Find where the given text appears and provide that cell's center as (x, y) coordinate. 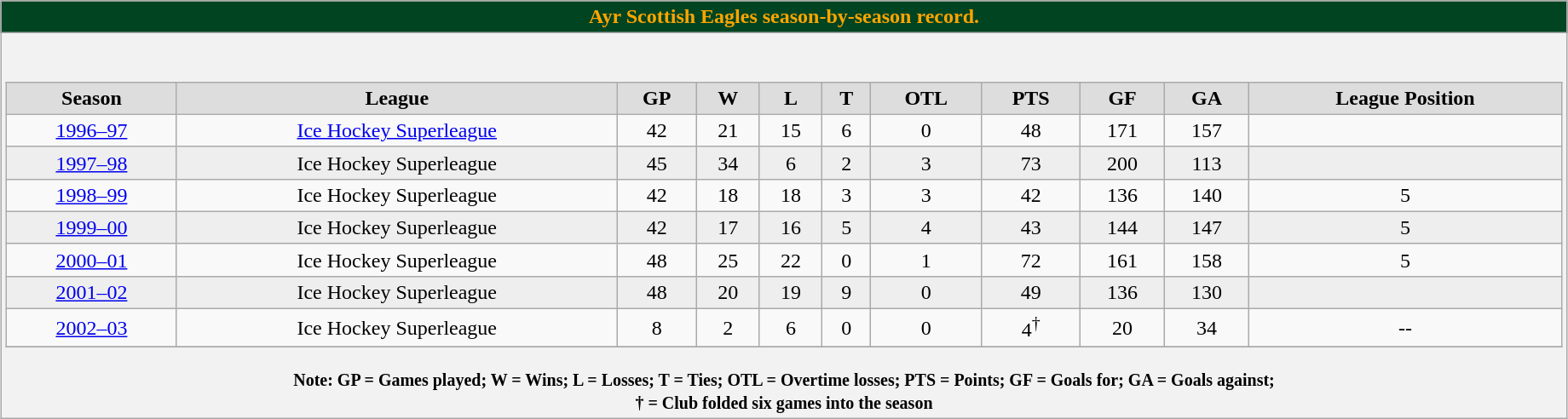
GA (1207, 98)
2001–02 (91, 292)
Ayr Scottish Eagles season-by-season record. (784, 17)
L (791, 98)
43 (1031, 227)
16 (791, 227)
1 (926, 260)
130 (1207, 292)
-- (1406, 329)
17 (728, 227)
GF (1123, 98)
144 (1123, 227)
21 (728, 130)
T (847, 98)
GP (656, 98)
72 (1031, 260)
171 (1123, 130)
161 (1123, 260)
15 (791, 130)
113 (1207, 163)
2000–01 (91, 260)
140 (1207, 195)
Season (91, 98)
25 (728, 260)
League Position (1406, 98)
4 (926, 227)
22 (791, 260)
2002–03 (91, 329)
1999–00 (91, 227)
League (397, 98)
158 (1207, 260)
19 (791, 292)
OTL (926, 98)
1997–98 (91, 163)
49 (1031, 292)
8 (656, 329)
4† (1031, 329)
W (728, 98)
45 (656, 163)
9 (847, 292)
1996–97 (91, 130)
PTS (1031, 98)
157 (1207, 130)
73 (1031, 163)
1998–99 (91, 195)
200 (1123, 163)
147 (1207, 227)
